Provide the (X, Y) coordinate of the cell's center where the given text is located.  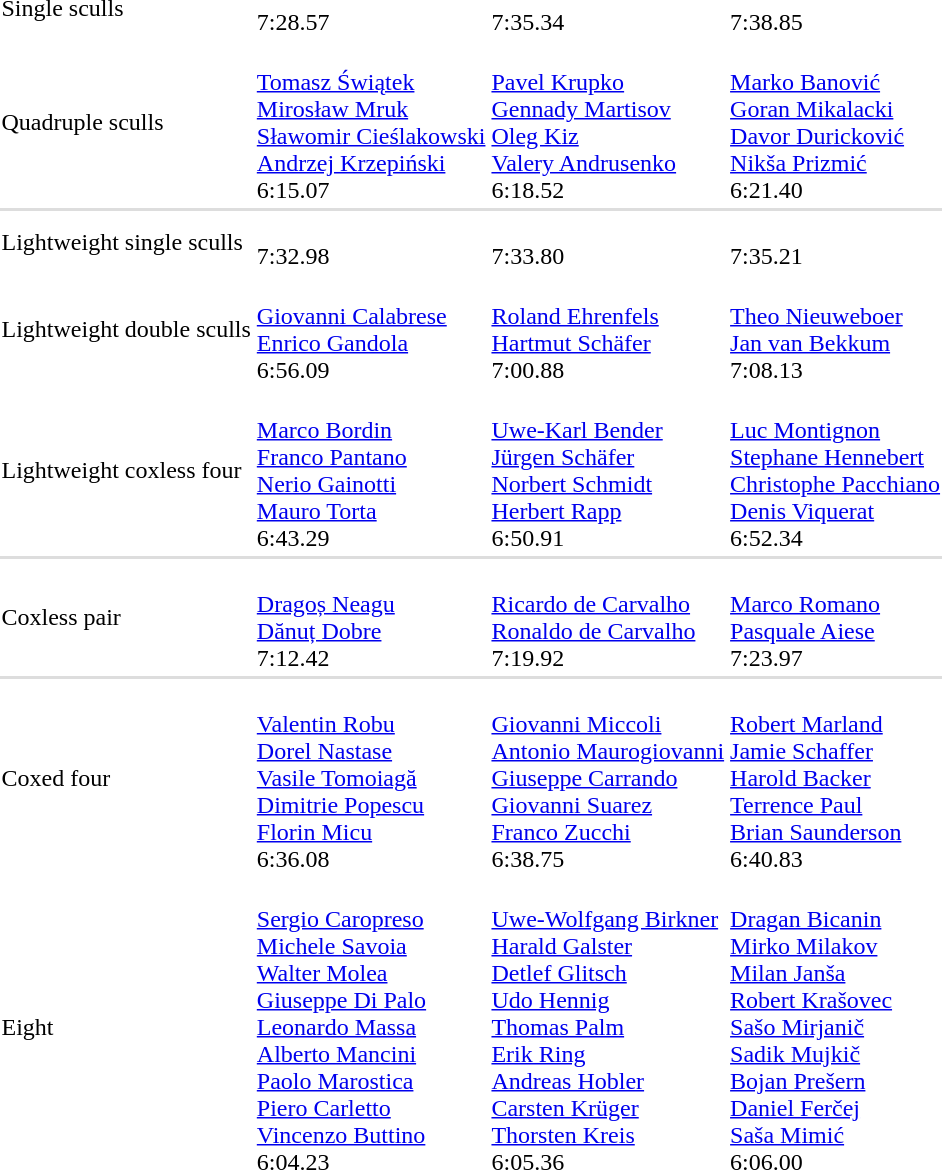
Marco RomanoPasquale Aiese7:23.97 (836, 618)
Uwe-Karl BenderJürgen SchäferNorbert SchmidtHerbert Rapp6:50.91 (608, 470)
Luc MontignonStephane HennebertChristophe PacchianoDenis Viquerat6:52.34 (836, 470)
Lightweight double sculls (126, 330)
Roland EhrenfelsHartmut Schäfer7:00.88 (608, 330)
Marco BordinFranco PantanoNerio GainottiMauro Torta6:43.29 (371, 470)
Valentin RobuDorel NastaseVasile TomoiagăDimitrie PopescuFlorin Micu6:36.08 (371, 778)
Tomasz ŚwiątekMirosław MrukSławomir CieślakowskiAndrzej Krzepiński6:15.07 (371, 122)
7:35.21 (836, 242)
Quadruple sculls (126, 122)
Pavel KrupkoGennady MartisovOleg KizValery Andrusenko6:18.52 (608, 122)
7:33.80 (608, 242)
Dragoș NeaguDănuț Dobre7:12.42 (371, 618)
Giovanni MiccoliAntonio MaurogiovanniGiuseppe CarrandoGiovanni SuarezFranco Zucchi6:38.75 (608, 778)
Lightweight single sculls (126, 242)
Theo NieuweboerJan van Bekkum7:08.13 (836, 330)
Ricardo de CarvalhoRonaldo de Carvalho7:19.92 (608, 618)
Giovanni CalabreseEnrico Gandola6:56.09 (371, 330)
7:32.98 (371, 242)
Coxless pair (126, 618)
Marko BanovićGoran MikalackiDavor DurickovićNikša Prizmić6:21.40 (836, 122)
Coxed four (126, 778)
Lightweight coxless four (126, 470)
Robert MarlandJamie SchafferHarold BackerTerrence PaulBrian Saunderson6:40.83 (836, 778)
